For the text-containing cell, return its midpoint in (x, y) coordinate format. 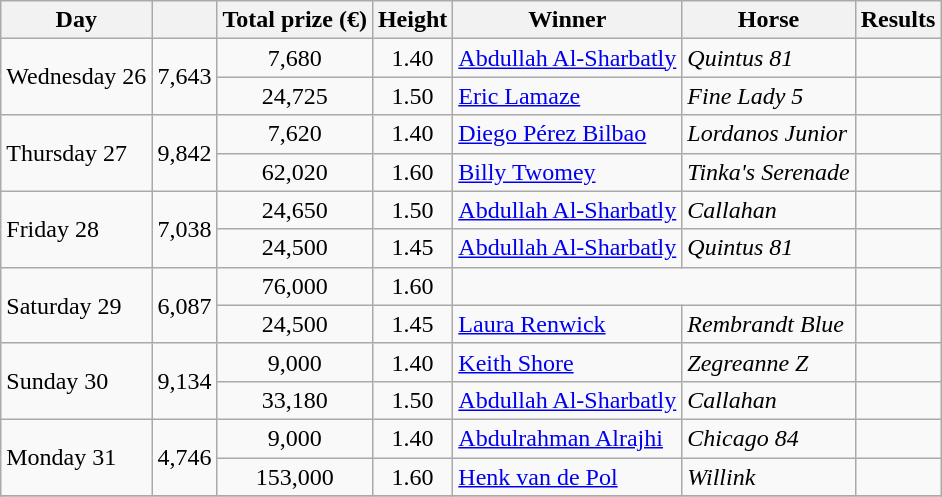
Winner (568, 20)
Results (898, 20)
Wednesday 26 (76, 77)
Horse (768, 20)
Sunday 30 (76, 381)
Willink (768, 477)
Friday 28 (76, 229)
24,650 (294, 210)
76,000 (294, 286)
153,000 (294, 477)
Saturday 29 (76, 305)
Abdulrahman Alrajhi (568, 438)
Height (412, 20)
Diego Pérez Bilbao (568, 134)
33,180 (294, 400)
7,680 (294, 58)
Billy Twomey (568, 172)
Total prize (€) (294, 20)
62,020 (294, 172)
Chicago 84 (768, 438)
Henk van de Pol (568, 477)
Rembrandt Blue (768, 324)
6,087 (184, 305)
Eric Lamaze (568, 96)
Day (76, 20)
Monday 31 (76, 457)
Thursday 27 (76, 153)
7,643 (184, 77)
24,725 (294, 96)
Lordanos Junior (768, 134)
Tinka's Serenade (768, 172)
4,746 (184, 457)
7,620 (294, 134)
Keith Shore (568, 362)
Laura Renwick (568, 324)
9,134 (184, 381)
Zegreanne Z (768, 362)
Fine Lady 5 (768, 96)
9,842 (184, 153)
7,038 (184, 229)
